Determine the (x, y) coordinate at the center of the cell enclosing the given text.  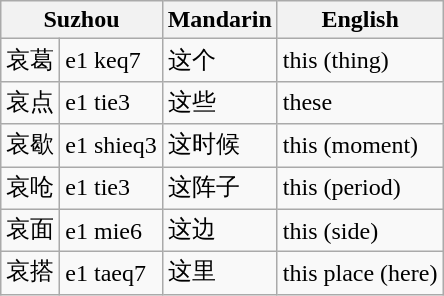
Suzhou (82, 20)
哀点 (30, 102)
这边 (220, 230)
these (360, 102)
this (period) (360, 188)
哀葛 (30, 60)
this (side) (360, 230)
e1 mie6 (111, 230)
English (360, 20)
这些 (220, 102)
Mandarin (220, 20)
this (moment) (360, 146)
e1 taeq7 (111, 274)
this place (here) (360, 274)
这个 (220, 60)
哀搭 (30, 274)
哀呛 (30, 188)
哀面 (30, 230)
this (thing) (360, 60)
这时候 (220, 146)
哀歇 (30, 146)
这里 (220, 274)
e1 keq7 (111, 60)
这阵子 (220, 188)
e1 shieq3 (111, 146)
